Provide the (x, y) coordinate of the cell's center where the given text is located.  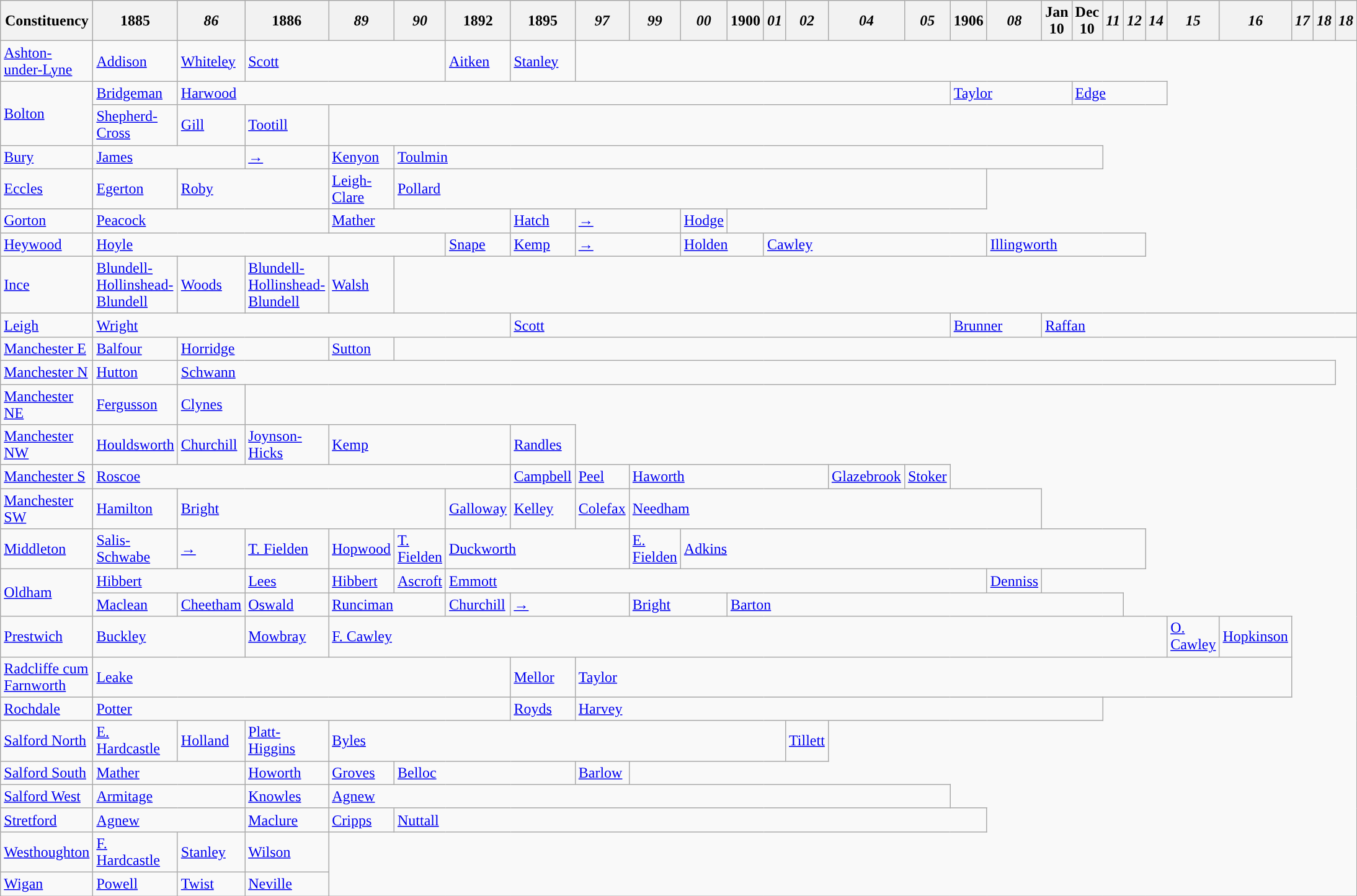
Peacock (211, 221)
Tillett (806, 740)
Emmott (716, 581)
14 (1156, 21)
Brunner (996, 325)
Eccles (47, 189)
12 (1134, 21)
Whiteley (211, 61)
Groves (362, 773)
Dec 10 (1087, 21)
Fergusson (135, 404)
Runciman (387, 605)
15 (1193, 21)
Bridgeman (135, 93)
90 (419, 21)
Needham (835, 508)
Maclure (287, 820)
1906 (969, 21)
Holden (722, 244)
Tootill (287, 125)
Woods (211, 285)
Schwann (756, 372)
Manchester N (47, 372)
Powell (135, 884)
Aitken (478, 61)
Manchester SW (47, 508)
Roscoe (301, 477)
Illingworth (1066, 244)
Galloway (478, 508)
Leigh-Clare (362, 189)
Wright (301, 325)
F. Hardcastle (135, 852)
Duckworth (537, 549)
Glazebrook (866, 477)
Barlow (602, 773)
Ashton-under-Lyne (47, 61)
Salis-Schwabe (135, 549)
Adkins (913, 549)
Bury (47, 157)
Kelley (543, 508)
Twist (211, 884)
00 (703, 21)
08 (1014, 21)
Joynson-Hicks (287, 445)
James (169, 157)
Platt-Higgins (287, 740)
Westhoughton (47, 852)
Oswald (287, 605)
Stretford (47, 820)
Hopwood (362, 549)
Mellor (543, 677)
Denniss (1014, 581)
Kenyon (362, 157)
Raffan (1199, 325)
Byles (557, 740)
Belloc (484, 773)
Prestwich (47, 636)
Haworth (728, 477)
Ascroft (419, 581)
1892 (478, 21)
11 (1113, 21)
Maclean (135, 605)
Buckley (169, 636)
Middleton (47, 549)
Radcliffe cum Farnworth (47, 677)
Barton (925, 605)
Royds (543, 709)
Walsh (362, 285)
Mowbray (287, 636)
Hopkinson (1255, 636)
Manchester E (47, 348)
Horridge (253, 348)
Holland (211, 740)
Gill (211, 125)
Hoyle (269, 244)
86 (211, 21)
Egerton (135, 189)
Manchester NE (47, 404)
Leigh (47, 325)
F. Cawley (748, 636)
Howorth (287, 773)
Hamilton (135, 508)
Cripps (362, 820)
Snape (478, 244)
Addison (135, 61)
97 (602, 21)
Leake (301, 677)
Nuttall (690, 820)
Roby (253, 189)
01 (774, 21)
Peel (602, 477)
02 (806, 21)
Constituency (47, 21)
Wigan (47, 884)
Harvey (839, 709)
Neville (287, 884)
Oldham (47, 593)
Wilson (287, 852)
Harwood (564, 93)
17 (1302, 21)
Bolton (47, 113)
Manchester NW (47, 445)
Randles (543, 445)
Pollard (690, 189)
Armitage (169, 796)
Salford North (47, 740)
Stoker (927, 477)
04 (866, 21)
Lees (287, 581)
1895 (543, 21)
16 (1255, 21)
Sutton (362, 348)
Balfour (135, 348)
Potter (301, 709)
1886 (287, 21)
Hutton (135, 372)
O. Cawley (1193, 636)
Cawley (875, 244)
Colefax (602, 508)
Clynes (211, 404)
Toulmin (748, 157)
E. Fielden (655, 549)
Knowles (287, 796)
Rochdale (47, 709)
Hatch (543, 221)
Manchester S (47, 477)
Hodge (703, 221)
89 (362, 21)
Campbell (543, 477)
1900 (745, 21)
99 (655, 21)
Ince (47, 285)
Salford South (47, 773)
Houldsworth (135, 445)
Heywood (47, 244)
Jan 10 (1057, 21)
1885 (135, 21)
Cheetham (211, 605)
Gorton (47, 221)
Salford West (47, 796)
Shepherd-Cross (135, 125)
Edge (1119, 93)
E. Hardcastle (135, 740)
05 (927, 21)
